Scan for the cell matching the given text and deliver its (x, y) coordinate at center. 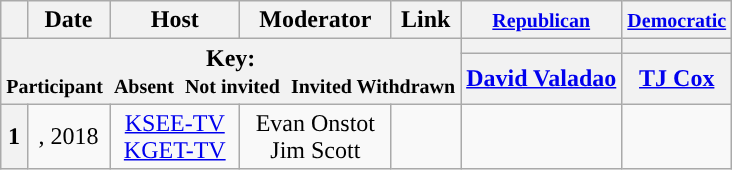
, 2018 (68, 136)
Key: Participant Absent Not invited Invited Withdrawn (231, 72)
Republican (542, 20)
David Valadao (542, 78)
KSEE-TVKGET-TV (175, 136)
Date (68, 20)
Evan OnstotJim Scott (316, 136)
Moderator (316, 20)
Host (175, 20)
TJ Cox (677, 78)
Democratic (677, 20)
Link (426, 20)
1 (14, 136)
